Scan for the cell matching the given text and deliver its [X, Y] coordinate at center. 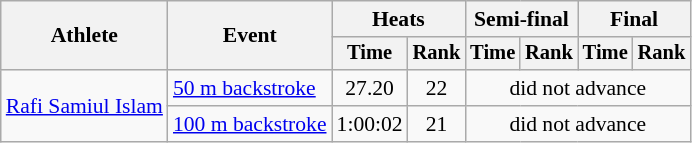
Final [634, 19]
1:00:02 [370, 124]
Athlete [84, 36]
22 [437, 88]
21 [437, 124]
Heats [399, 19]
Semi-final [521, 19]
Event [250, 36]
100 m backstroke [250, 124]
27.20 [370, 88]
Rafi Samiul Islam [84, 106]
50 m backstroke [250, 88]
